Provide the (X, Y) coordinate of the cell's center where the given text is located.  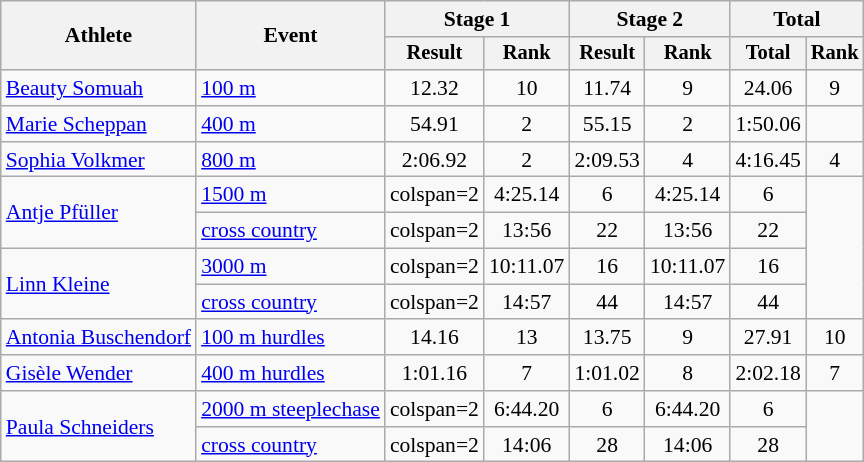
2:06.92 (434, 160)
54.91 (434, 124)
13.75 (606, 338)
24.06 (768, 88)
2000 m steeplechase (290, 409)
Marie Scheppan (98, 124)
1500 m (290, 195)
2:02.18 (768, 373)
400 m hurdles (290, 373)
1:01.16 (434, 373)
12.32 (434, 88)
4:16.45 (768, 160)
Event (290, 36)
1:01.02 (606, 373)
Antje Pfüller (98, 212)
100 m hurdles (290, 338)
Gisèle Wender (98, 373)
1:50.06 (768, 124)
2:09.53 (606, 160)
55.15 (606, 124)
Sophia Volkmer (98, 160)
14.16 (434, 338)
Linn Kleine (98, 284)
Stage 1 (478, 19)
800 m (290, 160)
27.91 (768, 338)
11.74 (606, 88)
13 (526, 338)
Athlete (98, 36)
3000 m (290, 267)
Paula Schneiders (98, 426)
Antonia Buschendorf (98, 338)
Beauty Somuah (98, 88)
Stage 2 (650, 19)
100 m (290, 88)
400 m (290, 124)
8 (688, 373)
